From the cell containing the given text, extract its center point as [X, Y] coordinate. 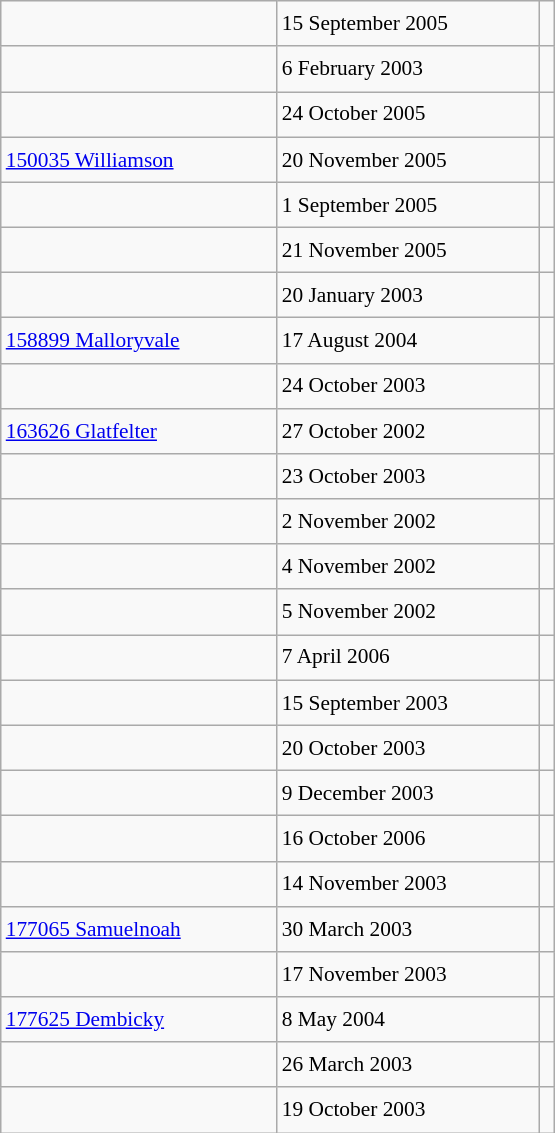
21 November 2005 [408, 250]
17 August 2004 [408, 340]
15 September 2005 [408, 24]
8 May 2004 [408, 1020]
9 December 2003 [408, 792]
20 November 2005 [408, 160]
14 November 2003 [408, 884]
20 January 2003 [408, 296]
1 September 2005 [408, 204]
24 October 2003 [408, 386]
4 November 2002 [408, 566]
20 October 2003 [408, 748]
23 October 2003 [408, 476]
158899 Malloryvale [139, 340]
30 March 2003 [408, 928]
15 September 2003 [408, 702]
6 February 2003 [408, 68]
150035 Williamson [139, 160]
177625 Dembicky [139, 1020]
26 March 2003 [408, 1064]
177065 Samuelnoah [139, 928]
2 November 2002 [408, 522]
24 October 2005 [408, 114]
7 April 2006 [408, 658]
17 November 2003 [408, 974]
27 October 2002 [408, 430]
5 November 2002 [408, 612]
163626 Glatfelter [139, 430]
16 October 2006 [408, 838]
19 October 2003 [408, 1110]
